Pinpoint the cell where the given text exists, returning its (x, y) midpoint coordinate. 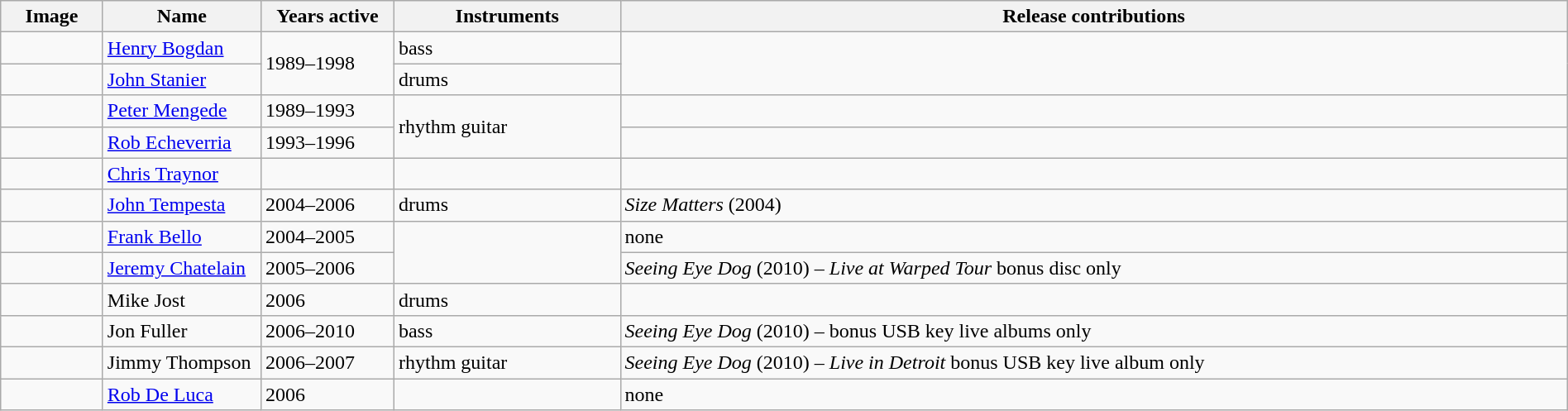
Seeing Eye Dog (2010) – Live at Warped Tour bonus disc only (1093, 268)
2004–2006 (327, 205)
Jon Fuller (182, 331)
Seeing Eye Dog (2010) – Live in Detroit bonus USB key live album only (1093, 362)
Years active (327, 17)
Name (182, 17)
1989–1993 (327, 111)
Chris Traynor (182, 174)
2006–2007 (327, 362)
1993–1996 (327, 142)
John Tempesta (182, 205)
Jimmy Thompson (182, 362)
Rob Echeverria (182, 142)
John Stanier (182, 79)
2005–2006 (327, 268)
Peter Mengede (182, 111)
Release contributions (1093, 17)
Image (52, 17)
Instruments (507, 17)
2006–2010 (327, 331)
1989–1998 (327, 64)
Rob De Luca (182, 394)
Henry Bogdan (182, 48)
Mike Jost (182, 299)
Seeing Eye Dog (2010) – bonus USB key live albums only (1093, 331)
Size Matters (2004) (1093, 205)
2004–2005 (327, 237)
Frank Bello (182, 237)
Jeremy Chatelain (182, 268)
